Return the (x, y) coordinate for the center point of the cell that contains the specified text.  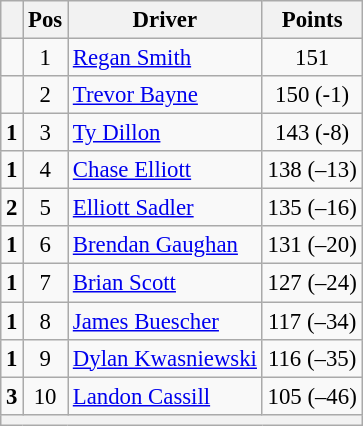
116 (–35) (312, 358)
Regan Smith (166, 58)
James Buescher (166, 321)
135 (–16) (312, 208)
150 (-1) (312, 95)
138 (–13) (312, 170)
131 (–20) (312, 245)
105 (–46) (312, 396)
9 (46, 358)
Driver (166, 20)
151 (312, 58)
4 (46, 170)
Chase Elliott (166, 170)
7 (46, 283)
117 (–34) (312, 321)
Dylan Kwasniewski (166, 358)
Points (312, 20)
6 (46, 245)
10 (46, 396)
Pos (46, 20)
Landon Cassill (166, 396)
8 (46, 321)
127 (–24) (312, 283)
5 (46, 208)
Elliott Sadler (166, 208)
143 (-8) (312, 133)
Trevor Bayne (166, 95)
Brian Scott (166, 283)
Brendan Gaughan (166, 245)
Ty Dillon (166, 133)
